Extract the (x, y) coordinate from the center of the cell holding the provided text.  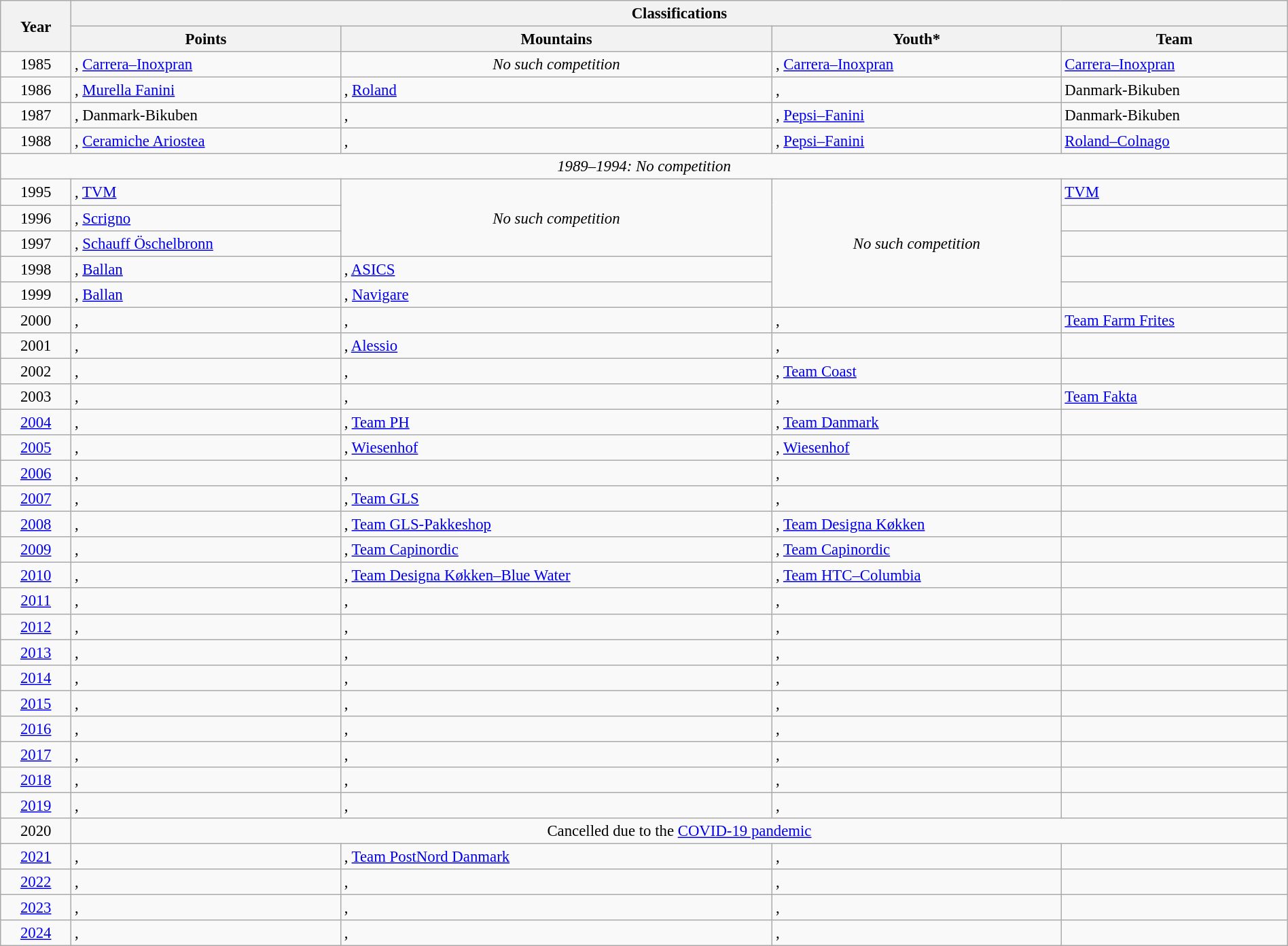
1989–1994: No competition (644, 167)
, ASICS (556, 269)
Year (36, 26)
, Roland (556, 90)
2001 (36, 346)
2007 (36, 499)
Classifications (679, 14)
1987 (36, 116)
2000 (36, 320)
, Scrigno (207, 218)
2006 (36, 474)
2018 (36, 780)
Points (207, 39)
1985 (36, 65)
, Navigare (556, 294)
TVM (1174, 192)
2014 (36, 678)
Roland–Colnago (1174, 141)
, TVM (207, 192)
2012 (36, 627)
1988 (36, 141)
2008 (36, 525)
, Team PostNord Danmark (556, 857)
2011 (36, 601)
, Alessio (556, 346)
Cancelled due to the COVID-19 pandemic (679, 831)
, Team Danmark (917, 422)
2024 (36, 933)
2002 (36, 371)
, Team Designa Køkken (917, 525)
2019 (36, 805)
2009 (36, 550)
, Ceramiche Ariostea (207, 141)
Team Fakta (1174, 397)
Youth* (917, 39)
1996 (36, 218)
2004 (36, 422)
2021 (36, 857)
2017 (36, 754)
Team (1174, 39)
, Schauff Öschelbronn (207, 243)
1997 (36, 243)
, Team HTC–Columbia (917, 576)
1986 (36, 90)
, Team Designa Køkken–Blue Water (556, 576)
2023 (36, 908)
1998 (36, 269)
, Danmark-Bikuben (207, 116)
, Team GLS (556, 499)
2003 (36, 397)
2013 (36, 652)
1999 (36, 294)
Carrera–Inoxpran (1174, 65)
2022 (36, 882)
2010 (36, 576)
2016 (36, 729)
2005 (36, 448)
2020 (36, 831)
, Team GLS-Pakkeshop (556, 525)
Mountains (556, 39)
1995 (36, 192)
, Team Coast (917, 371)
2015 (36, 703)
Team Farm Frites (1174, 320)
, Team PH (556, 422)
, Murella Fanini (207, 90)
